From the cell containing the given text, extract its center point as (X, Y) coordinate. 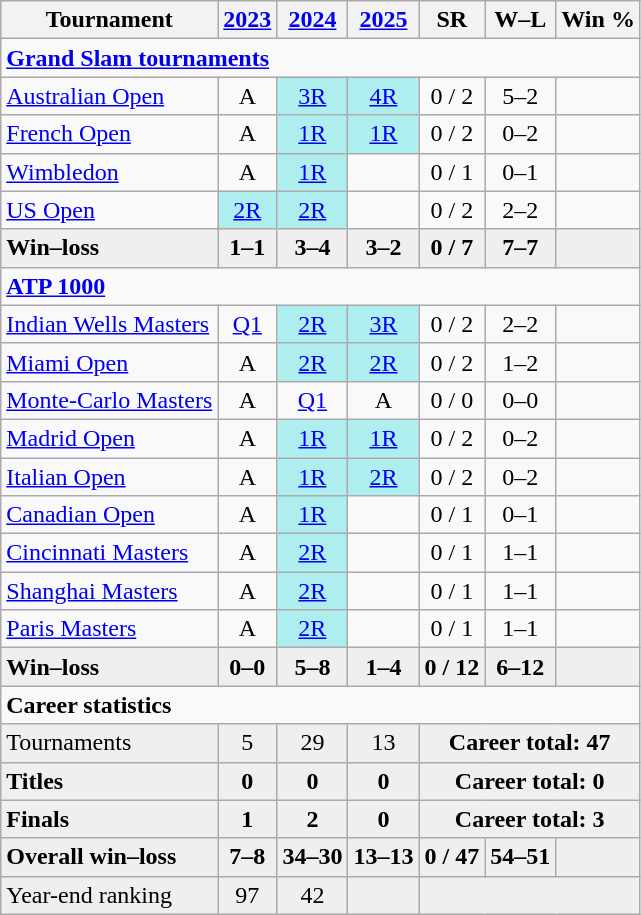
29 (312, 743)
Paris Masters (110, 629)
W–L (520, 20)
Miami Open (110, 362)
Career total: 0 (530, 781)
6–12 (520, 667)
0 / 12 (452, 667)
Indian Wells Masters (110, 324)
34–30 (312, 857)
Career total: 3 (530, 819)
13 (384, 743)
3–4 (312, 248)
0 / 47 (452, 857)
1–2 (520, 362)
1–4 (384, 667)
3–2 (384, 248)
0 / 7 (452, 248)
54–51 (520, 857)
Grand Slam tournaments (321, 58)
Italian Open (110, 477)
2 (312, 819)
7–7 (520, 248)
0 / 0 (452, 400)
Win % (598, 20)
13–13 (384, 857)
97 (248, 895)
4R (384, 96)
Cincinnati Masters (110, 553)
Tournaments (110, 743)
Canadian Open (110, 515)
5–8 (312, 667)
Monte-Carlo Masters (110, 400)
Year-end ranking (110, 895)
5–2 (520, 96)
Tournament (110, 20)
2023 (248, 20)
Australian Open (110, 96)
42 (312, 895)
French Open (110, 134)
Madrid Open (110, 438)
1 (248, 819)
2025 (384, 20)
7–8 (248, 857)
Wimbledon (110, 172)
Overall win–loss (110, 857)
SR (452, 20)
Career statistics (321, 705)
5 (248, 743)
2024 (312, 20)
Career total: 47 (530, 743)
Shanghai Masters (110, 591)
Finals (110, 819)
ATP 1000 (321, 286)
US Open (110, 210)
Titles (110, 781)
